Return [x, y] of the center of cell containing provided text 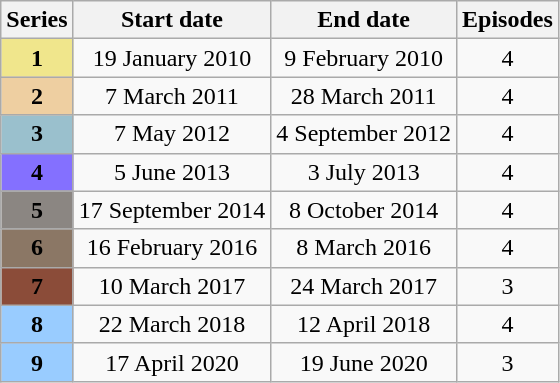
8 March 2016 [364, 248]
7 March 2011 [172, 96]
8 [37, 324]
Episodes [508, 20]
6 [37, 248]
4 September 2012 [364, 134]
2 [37, 96]
8 October 2014 [364, 210]
7 May 2012 [172, 134]
Start date [172, 20]
19 June 2020 [364, 362]
24 March 2017 [364, 286]
End date [364, 20]
28 March 2011 [364, 96]
10 March 2017 [172, 286]
12 April 2018 [364, 324]
7 [37, 286]
16 February 2016 [172, 248]
9 February 2010 [364, 58]
3 July 2013 [364, 172]
17 April 2020 [172, 362]
17 September 2014 [172, 210]
22 March 2018 [172, 324]
5 [37, 210]
5 June 2013 [172, 172]
19 January 2010 [172, 58]
9 [37, 362]
1 [37, 58]
Series [37, 20]
